Detect which cell encompasses the target text, then output its (x, y) center coordinate. 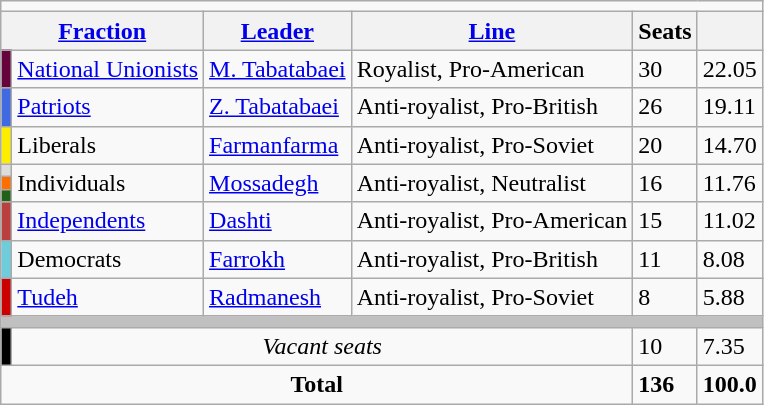
11.76 (730, 183)
Tudeh (108, 297)
14.70 (730, 145)
26 (665, 107)
22.05 (730, 69)
National Unionists (108, 69)
Liberals (108, 145)
Seats (665, 31)
Royalist, Pro-American (492, 69)
20 (665, 145)
8 (665, 297)
M. Tabatabaei (278, 69)
Anti-royalist, Neutralist (492, 183)
Farrokh (278, 259)
Line (492, 31)
Total (317, 384)
Farmanfarma (278, 145)
Patriots (108, 107)
19.11 (730, 107)
Individuals (108, 183)
100.0 (730, 384)
7.35 (730, 346)
11 (665, 259)
Z. Tabatabaei (278, 107)
Democrats (108, 259)
136 (665, 384)
Mossadegh (278, 183)
Leader (278, 31)
Dashti (278, 221)
16 (665, 183)
30 (665, 69)
8.08 (730, 259)
Vacant seats (322, 346)
Radmanesh (278, 297)
Fraction (102, 31)
5.88 (730, 297)
11.02 (730, 221)
Independents (108, 221)
10 (665, 346)
15 (665, 221)
Anti-royalist, Pro-American (492, 221)
